For the text-containing cell, return its midpoint in [x, y] coordinate format. 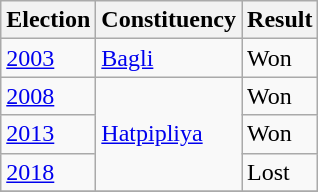
Bagli [169, 58]
Lost [280, 172]
2003 [48, 58]
Constituency [169, 20]
Result [280, 20]
2008 [48, 96]
Election [48, 20]
Hatpipliya [169, 134]
2013 [48, 134]
2018 [48, 172]
